Output the [x, y] coordinate of the center of the cell containing the given text.  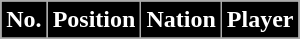
Player [260, 20]
Position [94, 20]
Nation [181, 20]
No. [24, 20]
